Identify which cell holds the provided text, then report its (x, y) central coordinate. 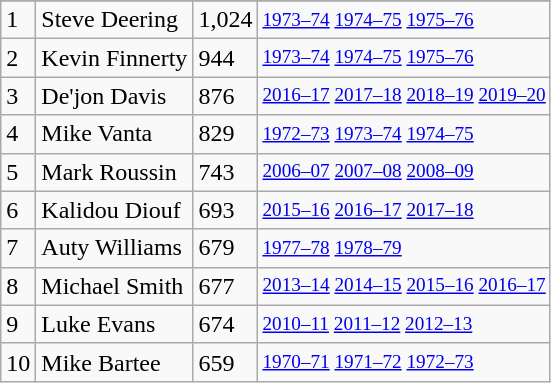
674 (226, 324)
6 (18, 210)
1972–73 1973–74 1974–75 (404, 134)
Michael Smith (114, 286)
Mark Roussin (114, 172)
659 (226, 362)
2 (18, 58)
2006–07 2007–08 2008–09 (404, 172)
693 (226, 210)
2015–16 2016–17 2017–18 (404, 210)
Kalidou Diouf (114, 210)
1,024 (226, 20)
Auty Williams (114, 248)
8 (18, 286)
677 (226, 286)
679 (226, 248)
3 (18, 96)
Mike Bartee (114, 362)
9 (18, 324)
De'jon Davis (114, 96)
829 (226, 134)
Luke Evans (114, 324)
5 (18, 172)
Kevin Finnerty (114, 58)
2016–17 2017–18 2018–19 2019–20 (404, 96)
10 (18, 362)
2010–11 2011–12 2012–13 (404, 324)
4 (18, 134)
1 (18, 20)
Steve Deering (114, 20)
944 (226, 58)
7 (18, 248)
743 (226, 172)
1977–78 1978–79 (404, 248)
Mike Vanta (114, 134)
1970–71 1971–72 1972–73 (404, 362)
2013–14 2014–15 2015–16 2016–17 (404, 286)
876 (226, 96)
